Capture the cell that displays the provided text and extract its [X, Y] central coordinate. 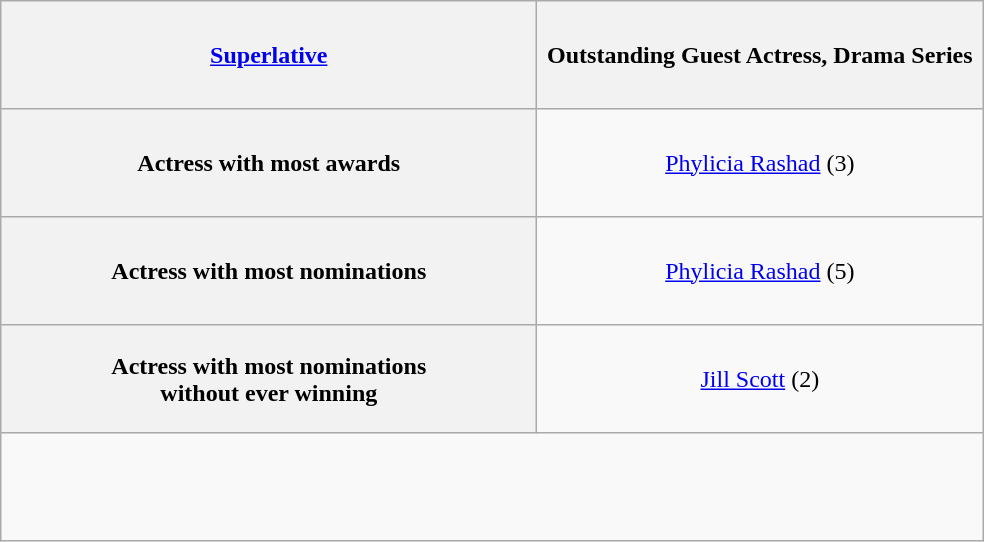
Phylicia Rashad (5) [760, 271]
Actress with most awards [269, 163]
Jill Scott (2) [760, 379]
Actress with most nominations [269, 271]
Phylicia Rashad (3) [760, 163]
Outstanding Guest Actress, Drama Series [760, 55]
Actress with most nominations without ever winning [269, 379]
Superlative [269, 55]
